Locate the cell with the specified text and output its (X, Y) center coordinate. 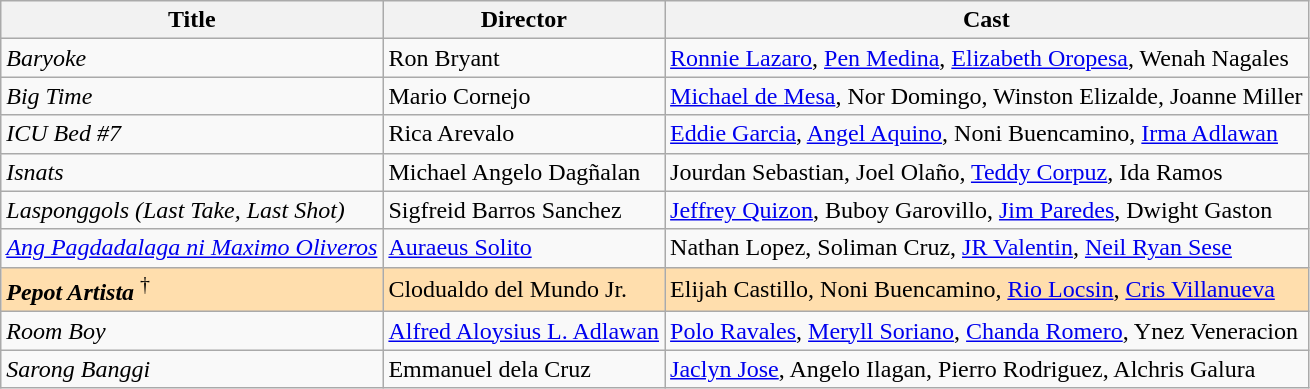
Sarong Banggi (192, 369)
Ang Pagdadalaga ni Maximo Oliveros (192, 248)
Title (192, 20)
Jaclyn Jose, Angelo Ilagan, Pierro Rodriguez, Alchris Galura (987, 369)
Emmanuel dela Cruz (524, 369)
Director (524, 20)
Ron Bryant (524, 58)
Elijah Castillo, Noni Buencamino, Rio Locsin, Cris Villanueva (987, 290)
Rica Arevalo (524, 134)
Room Boy (192, 331)
Baryoke (192, 58)
Cast (987, 20)
Eddie Garcia, Angel Aquino, Noni Buencamino, Irma Adlawan (987, 134)
Clodualdo del Mundo Jr. (524, 290)
Big Time (192, 96)
Michael Angelo Dagñalan (524, 172)
Ronnie Lazaro, Pen Medina, Elizabeth Oropesa, Wenah Nagales (987, 58)
Nathan Lopez, Soliman Cruz, JR Valentin, Neil Ryan Sese (987, 248)
Polo Ravales, Meryll Soriano, Chanda Romero, Ynez Veneracion (987, 331)
Auraeus Solito (524, 248)
Lasponggols (Last Take, Last Shot) (192, 210)
Alfred Aloysius L. Adlawan (524, 331)
Isnats (192, 172)
Sigfreid Barros Sanchez (524, 210)
Jeffrey Quizon, Buboy Garovillo, Jim Paredes, Dwight Gaston (987, 210)
ICU Bed #7 (192, 134)
Pepot Artista † (192, 290)
Michael de Mesa, Nor Domingo, Winston Elizalde, Joanne Miller (987, 96)
Jourdan Sebastian, Joel Olaño, Teddy Corpuz, Ida Ramos (987, 172)
Mario Cornejo (524, 96)
